Locate the cell with the specified text and output its (x, y) center coordinate. 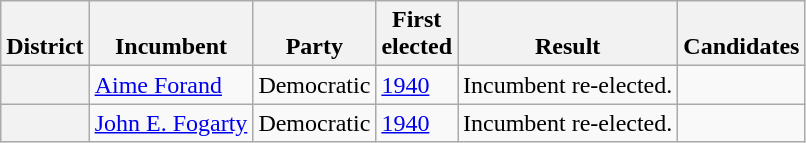
Firstelected (417, 34)
Candidates (742, 34)
Result (568, 34)
District (45, 34)
Aime Forand (171, 85)
John E. Fogarty (171, 123)
Party (314, 34)
Incumbent (171, 34)
